Scan for the cell matching the given text and deliver its [X, Y] coordinate at center. 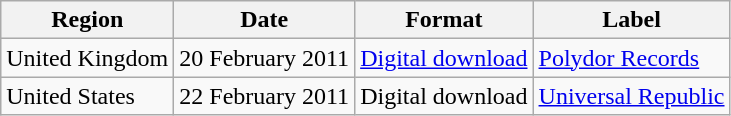
Region [88, 20]
22 February 2011 [264, 96]
United States [88, 96]
20 February 2011 [264, 58]
Universal Republic [632, 96]
Format [444, 20]
United Kingdom [88, 58]
Date [264, 20]
Label [632, 20]
Polydor Records [632, 58]
